Capture the cell that displays the provided text and extract its [X, Y] central coordinate. 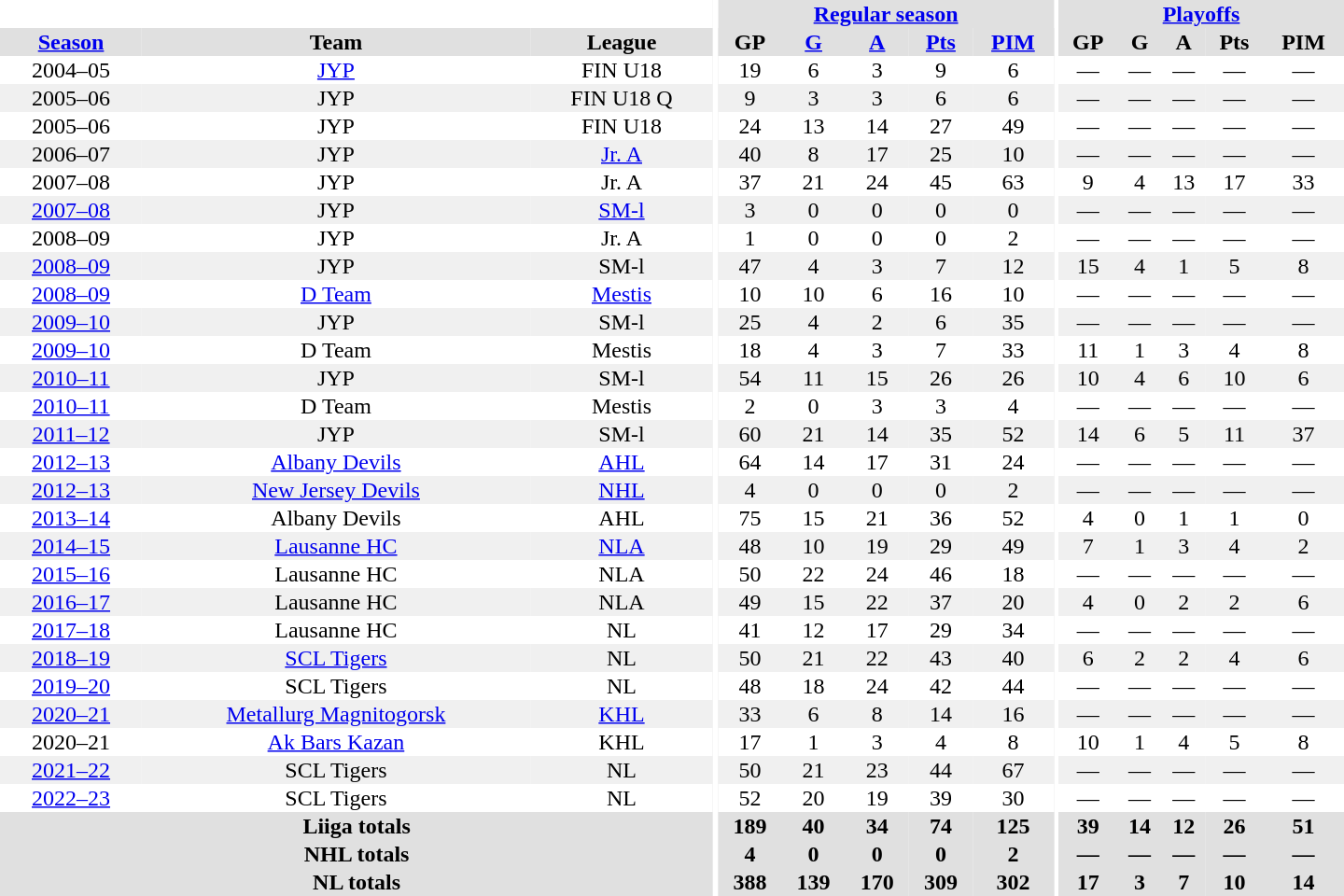
2006–07 [71, 154]
23 [877, 770]
2011–12 [71, 434]
170 [877, 882]
NHL [622, 490]
64 [749, 462]
2004–05 [71, 70]
54 [749, 378]
302 [1014, 882]
51 [1303, 826]
Season [71, 42]
41 [749, 630]
2015–16 [71, 574]
30 [1014, 798]
388 [749, 882]
Regular season [885, 14]
NL totals [357, 882]
Playoffs [1201, 14]
NHL totals [357, 854]
309 [941, 882]
75 [749, 518]
2014–15 [71, 546]
46 [941, 574]
League [622, 42]
2013–14 [71, 518]
Metallurg Magnitogorsk [336, 714]
60 [749, 434]
2022–23 [71, 798]
189 [749, 826]
139 [814, 882]
43 [941, 658]
2019–20 [71, 686]
New Jersey Devils [336, 490]
47 [749, 266]
45 [941, 182]
125 [1014, 826]
2016–17 [71, 602]
31 [941, 462]
2018–19 [71, 658]
74 [941, 826]
Ak Bars Kazan [336, 742]
27 [941, 126]
2017–18 [71, 630]
Team [336, 42]
2021–22 [71, 770]
42 [941, 686]
Liiga totals [357, 826]
63 [1014, 182]
FIN U18 Q [622, 98]
67 [1014, 770]
36 [941, 518]
